Locate the cell with the specified text and output its (x, y) center coordinate. 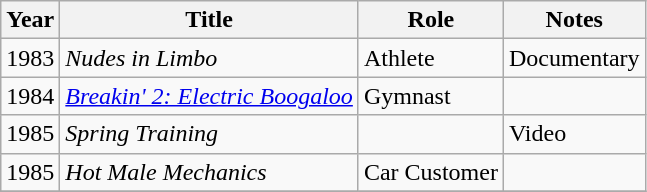
Gymnast (430, 96)
Role (430, 20)
Athlete (430, 58)
Video (574, 134)
1984 (30, 96)
Notes (574, 20)
Nudes in Limbo (210, 58)
Breakin' 2: Electric Boogaloo (210, 96)
Year (30, 20)
Hot Male Mechanics (210, 172)
Documentary (574, 58)
Car Customer (430, 172)
Title (210, 20)
1983 (30, 58)
Spring Training (210, 134)
